Pinpoint the cell where the given text exists, returning its (X, Y) midpoint coordinate. 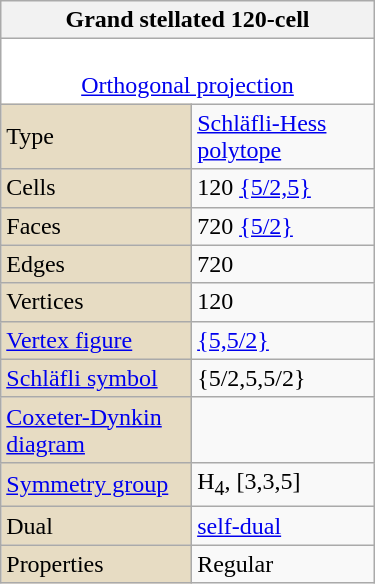
120 (284, 302)
Cells (96, 188)
{5/2,5,5/2} (284, 378)
Coxeter-Dynkin diagram (96, 430)
Schläfli-Hess polytope (284, 136)
720 {5/2} (284, 226)
{5,5/2} (284, 340)
Properties (96, 564)
Faces (96, 226)
Dual (96, 526)
Vertices (96, 302)
Edges (96, 264)
Vertex figure (96, 340)
Schläfli symbol (96, 378)
H4, [3,3,5] (284, 484)
Grand stellated 120-cell (188, 20)
Symmetry group (96, 484)
Orthogonal projection (188, 72)
120 {5/2,5} (284, 188)
self-dual (284, 526)
Type (96, 136)
720 (284, 264)
Regular (284, 564)
